Locate the cell with the specified text and output its (x, y) center coordinate. 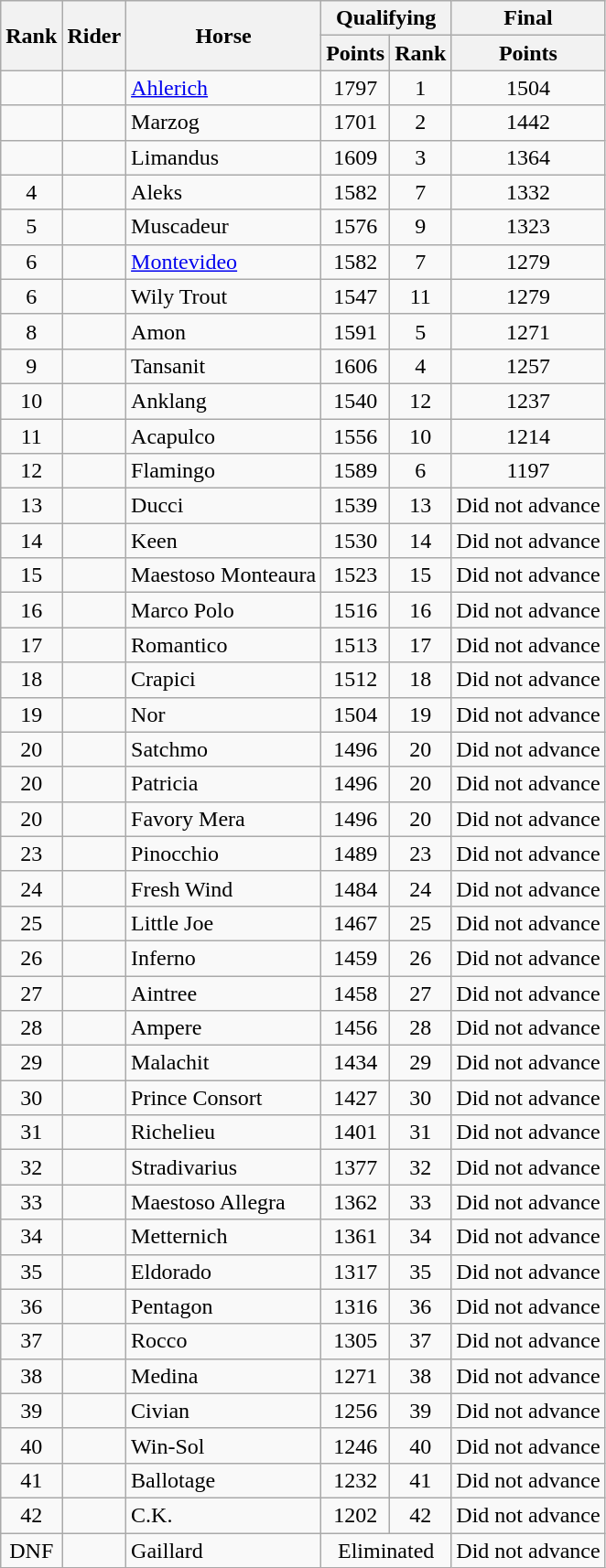
Crapici (223, 680)
1591 (355, 331)
Eliminated (386, 1551)
1576 (355, 227)
Muscadeur (223, 227)
1232 (355, 1480)
Wily Trout (223, 296)
Limandus (223, 157)
1513 (355, 645)
1539 (355, 506)
1214 (528, 436)
1427 (355, 1098)
C.K. (223, 1515)
1523 (355, 575)
1256 (355, 1411)
1456 (355, 1028)
Pinocchio (223, 854)
1442 (528, 123)
Satchmo (223, 749)
Medina (223, 1376)
1530 (355, 541)
Richelieu (223, 1133)
1547 (355, 296)
1237 (528, 401)
1458 (355, 993)
1377 (355, 1167)
Final (528, 18)
Flamingo (223, 471)
Maestoso Allegra (223, 1202)
Malachit (223, 1063)
1323 (528, 227)
Rocco (223, 1341)
1484 (355, 888)
Tansanit (223, 366)
Maestoso Monteaura (223, 575)
Qualifying (386, 18)
1257 (528, 366)
Inferno (223, 958)
1701 (355, 123)
1202 (355, 1515)
1606 (355, 366)
1246 (355, 1445)
Prince Consort (223, 1098)
1540 (355, 401)
Aleks (223, 192)
1197 (528, 471)
Horse (223, 36)
1316 (355, 1306)
Acapulco (223, 436)
1516 (355, 610)
Pentagon (223, 1306)
Metternich (223, 1237)
Keen (223, 541)
1332 (528, 192)
1401 (355, 1133)
Little Joe (223, 923)
Aintree (223, 993)
Amon (223, 331)
Montevideo (223, 262)
1362 (355, 1202)
Ducci (223, 506)
1364 (528, 157)
1556 (355, 436)
Ballotage (223, 1480)
1589 (355, 471)
Nor (223, 714)
1434 (355, 1063)
1512 (355, 680)
1305 (355, 1341)
1459 (355, 958)
Anklang (223, 401)
Favory Mera (223, 819)
2 (421, 123)
1609 (355, 157)
1797 (355, 88)
Patricia (223, 784)
Marco Polo (223, 610)
Civian (223, 1411)
Fresh Wind (223, 888)
Gaillard (223, 1551)
Win-Sol (223, 1445)
1467 (355, 923)
Rider (94, 36)
Romantico (223, 645)
Ahlerich (223, 88)
1361 (355, 1237)
8 (31, 331)
3 (421, 157)
DNF (31, 1551)
Marzog (223, 123)
Ampere (223, 1028)
1 (421, 88)
Stradivarius (223, 1167)
1317 (355, 1272)
1489 (355, 854)
Eldorado (223, 1272)
